Determine the [x, y] coordinate at the center of the cell enclosing the given text.  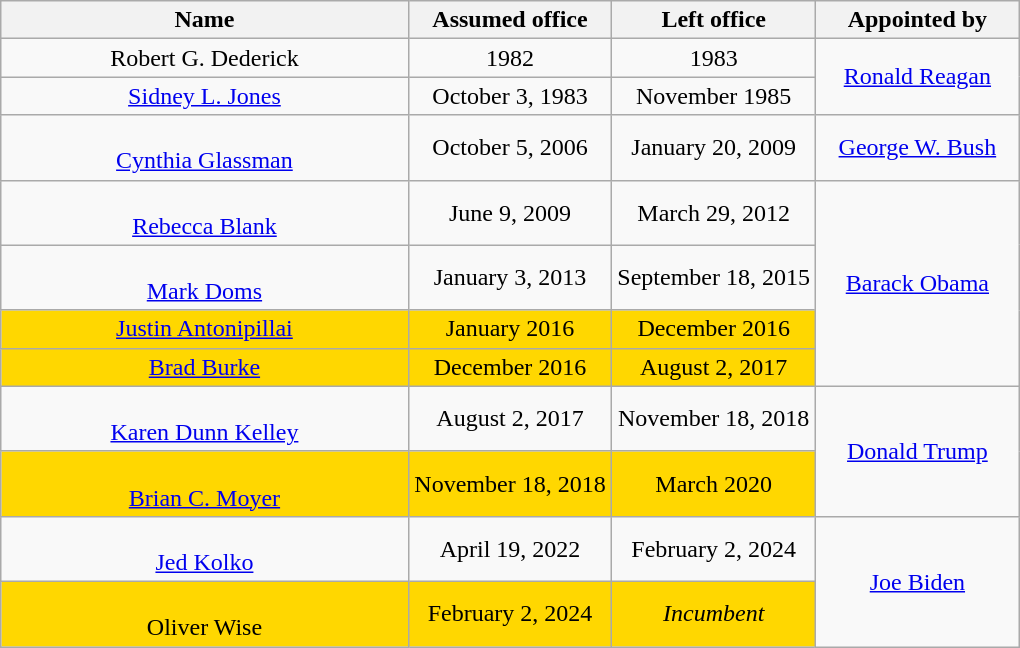
Cynthia Glassman [204, 148]
1982 [510, 58]
Incumbent [714, 614]
Ronald Reagan [918, 77]
Jed Kolko [204, 548]
Joe Biden [918, 581]
January 20, 2009 [714, 148]
Assumed office [510, 20]
September 18, 2015 [714, 278]
January 3, 2013 [510, 278]
November 1985 [714, 96]
March 29, 2012 [714, 212]
October 3, 1983 [510, 96]
Appointed by [918, 20]
1983 [714, 58]
Left office [714, 20]
Sidney L. Jones [204, 96]
Oliver Wise [204, 614]
Name [204, 20]
Brian C. Moyer [204, 484]
Brad Burke [204, 367]
June 9, 2009 [510, 212]
Barack Obama [918, 283]
March 2020 [714, 484]
Robert G. Dederick [204, 58]
Justin Antonipillai [204, 329]
October 5, 2006 [510, 148]
April 19, 2022 [510, 548]
George W. Bush [918, 148]
Mark Doms [204, 278]
Rebecca Blank [204, 212]
Donald Trump [918, 451]
Karen Dunn Kelley [204, 418]
January 2016 [510, 329]
